Extract the [x, y] coordinate from the center of the cell holding the provided text.  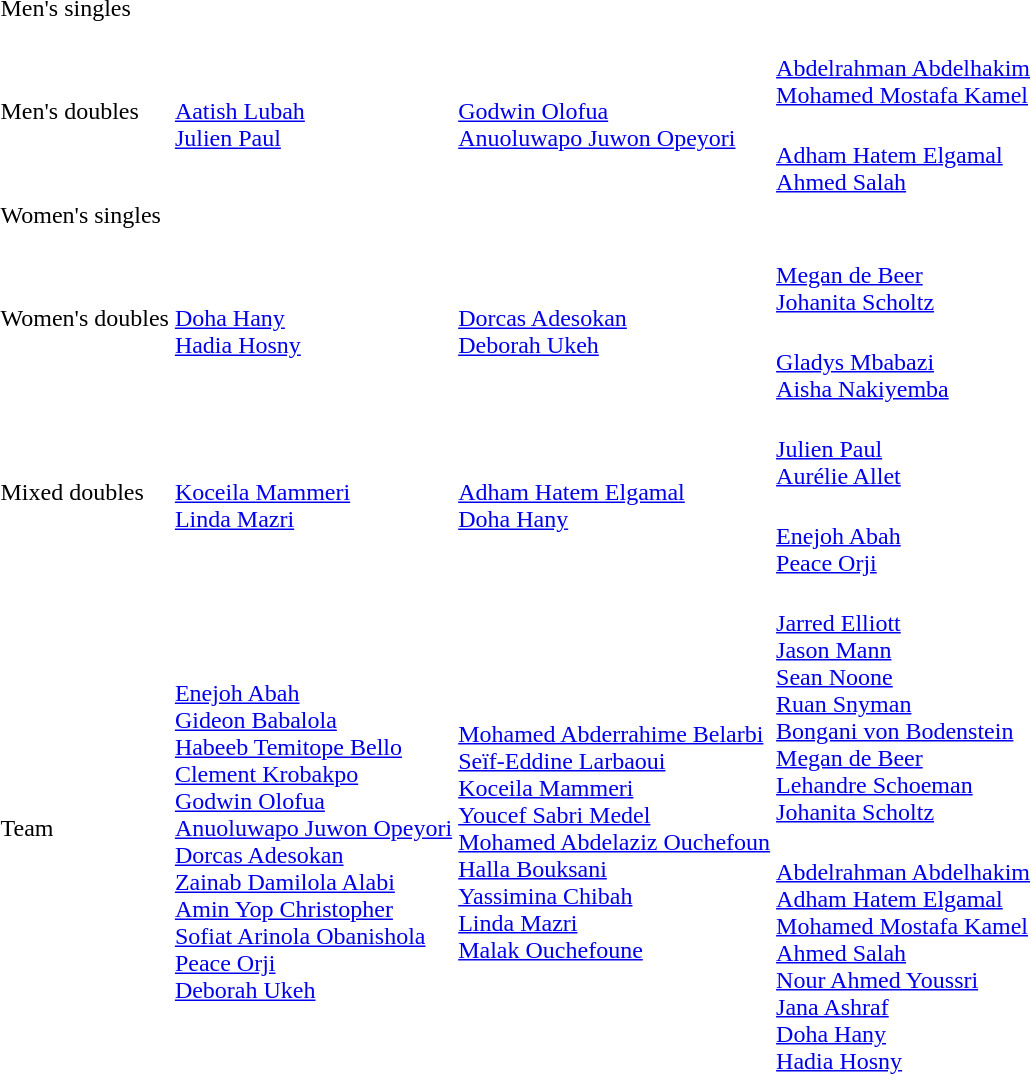
Godwin OlofuaAnuoluwapo Juwon Opeyori [614, 112]
Aatish LubahJulien Paul [313, 112]
Doha HanyHadia Hosny [313, 318]
Dorcas AdesokanDeborah Ukeh [614, 318]
Adham Hatem ElgamalDoha Hany [614, 492]
Koceila MammeriLinda Mazri [313, 492]
